From the cell containing the given text, extract its center point as [x, y] coordinate. 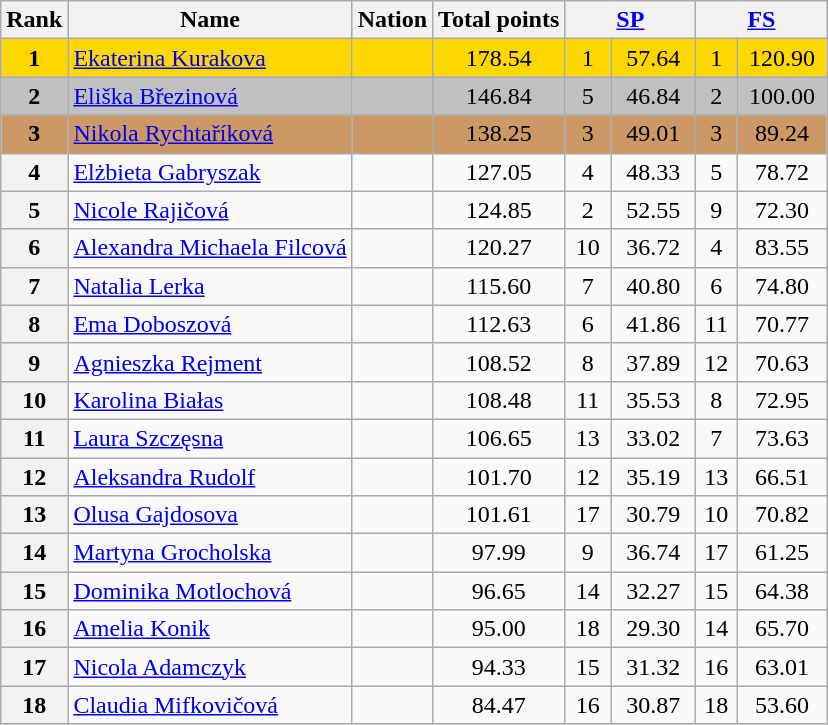
108.52 [499, 362]
84.47 [499, 705]
41.86 [654, 324]
Ema Doboszová [210, 324]
138.25 [499, 134]
Ekaterina Kurakova [210, 58]
Eliška Březinová [210, 96]
101.70 [499, 477]
52.55 [654, 210]
100.00 [782, 96]
115.60 [499, 286]
Aleksandra Rudolf [210, 477]
Natalia Lerka [210, 286]
124.85 [499, 210]
Amelia Konik [210, 629]
101.61 [499, 515]
SP [630, 20]
61.25 [782, 553]
Total points [499, 20]
Nikola Rychtaříková [210, 134]
83.55 [782, 248]
30.87 [654, 705]
53.60 [782, 705]
Laura Szczęsna [210, 438]
146.84 [499, 96]
Olusa Gajdosova [210, 515]
120.27 [499, 248]
Alexandra Michaela Filcová [210, 248]
36.72 [654, 248]
Agnieszka Rejment [210, 362]
89.24 [782, 134]
96.65 [499, 591]
120.90 [782, 58]
178.54 [499, 58]
72.95 [782, 400]
64.38 [782, 591]
46.84 [654, 96]
Nation [392, 20]
Nicole Rajičová [210, 210]
32.27 [654, 591]
73.63 [782, 438]
72.30 [782, 210]
Martyna Grocholska [210, 553]
33.02 [654, 438]
Nicola Adamczyk [210, 667]
66.51 [782, 477]
57.64 [654, 58]
49.01 [654, 134]
Rank [34, 20]
Karolina Białas [210, 400]
40.80 [654, 286]
95.00 [499, 629]
Elżbieta Gabryszak [210, 172]
94.33 [499, 667]
Name [210, 20]
108.48 [499, 400]
35.19 [654, 477]
78.72 [782, 172]
Claudia Mifkovičová [210, 705]
29.30 [654, 629]
48.33 [654, 172]
97.99 [499, 553]
70.82 [782, 515]
35.53 [654, 400]
74.80 [782, 286]
127.05 [499, 172]
36.74 [654, 553]
112.63 [499, 324]
31.32 [654, 667]
106.65 [499, 438]
65.70 [782, 629]
37.89 [654, 362]
FS [762, 20]
63.01 [782, 667]
Dominika Motlochová [210, 591]
70.63 [782, 362]
30.79 [654, 515]
70.77 [782, 324]
